Scan for the cell matching the given text and deliver its [x, y] coordinate at center. 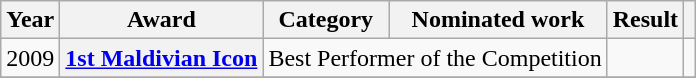
Best Performer of the Competition [435, 58]
Nominated work [498, 20]
2009 [30, 58]
Year [30, 20]
Award [162, 20]
1st Maldivian Icon [162, 58]
Result [645, 20]
Category [326, 20]
